Locate the cell with the specified text and output its [X, Y] center coordinate. 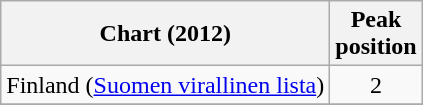
Chart (2012) [166, 34]
Peakposition [376, 34]
2 [376, 85]
Finland (Suomen virallinen lista) [166, 85]
